Find where the given text appears and provide that cell's center as [x, y] coordinate. 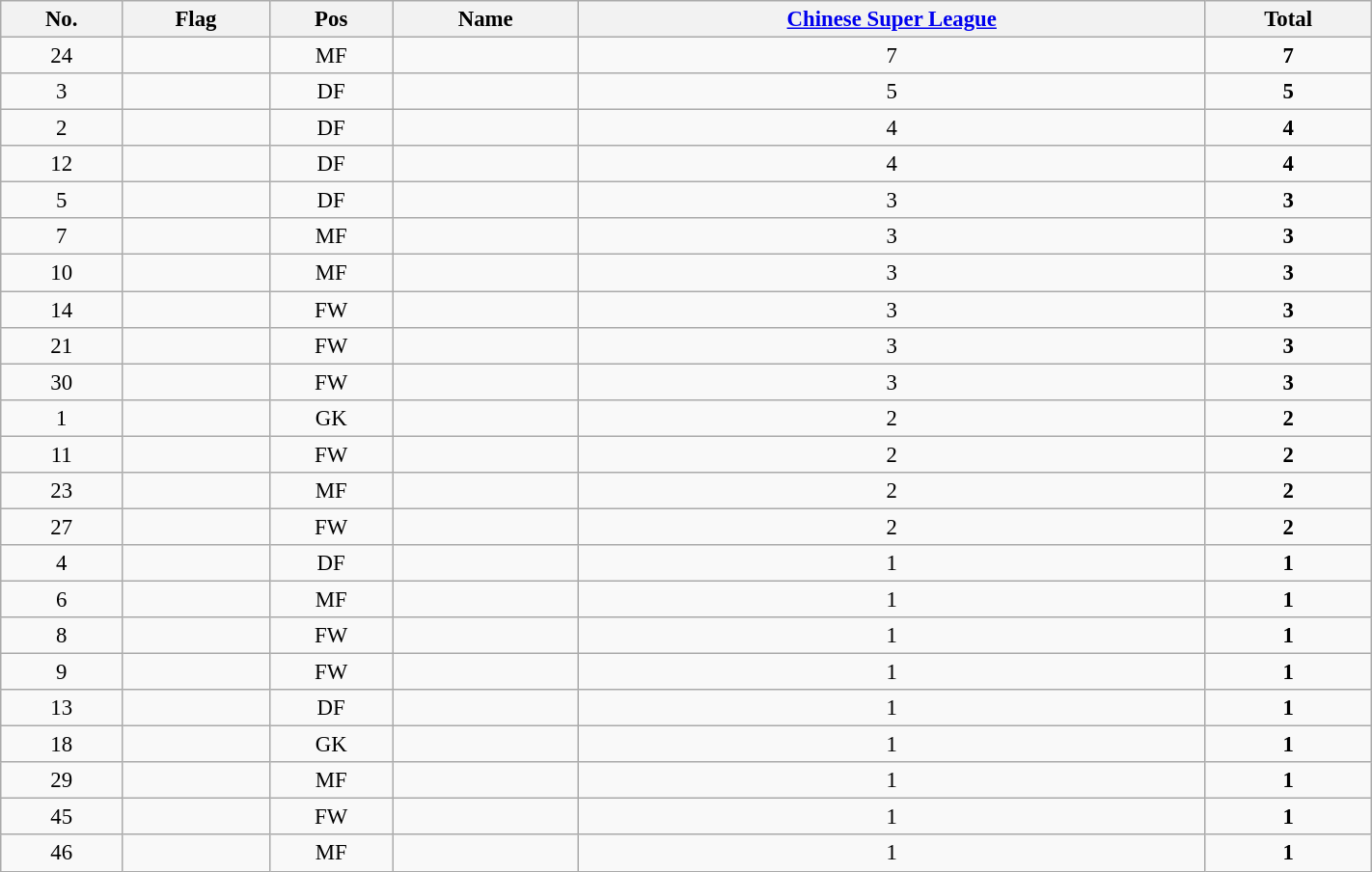
Name [486, 19]
21 [62, 345]
6 [62, 599]
No. [62, 19]
14 [62, 310]
9 [62, 672]
Pos [331, 19]
46 [62, 854]
23 [62, 491]
13 [62, 708]
Chinese Super League [892, 19]
27 [62, 527]
10 [62, 273]
45 [62, 817]
Flag [197, 19]
8 [62, 636]
24 [62, 56]
18 [62, 745]
Total [1288, 19]
12 [62, 164]
29 [62, 780]
11 [62, 454]
30 [62, 382]
